Find where the given text appears and provide that cell's center as (x, y) coordinate. 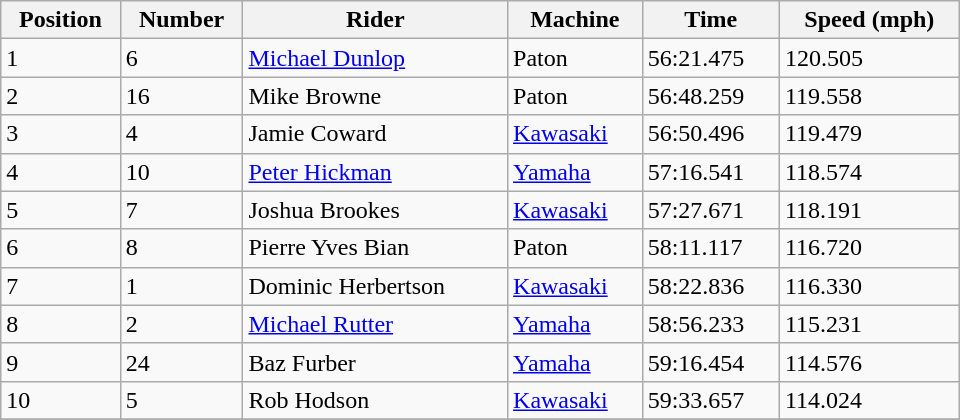
Baz Furber (376, 362)
Mike Browne (376, 96)
56:21.475 (710, 58)
Speed (mph) (869, 20)
58:22.836 (710, 286)
56:48.259 (710, 96)
116.720 (869, 248)
58:56.233 (710, 324)
Pierre Yves Bian (376, 248)
Joshua Brookes (376, 210)
16 (182, 96)
Jamie Coward (376, 134)
24 (182, 362)
Michael Dunlop (376, 58)
119.479 (869, 134)
Number (182, 20)
Rider (376, 20)
Position (60, 20)
115.231 (869, 324)
57:16.541 (710, 172)
120.505 (869, 58)
59:16.454 (710, 362)
9 (60, 362)
118.574 (869, 172)
118.191 (869, 210)
58:11.117 (710, 248)
Dominic Herbertson (376, 286)
59:33.657 (710, 400)
Michael Rutter (376, 324)
114.024 (869, 400)
119.558 (869, 96)
56:50.496 (710, 134)
Rob Hodson (376, 400)
Peter Hickman (376, 172)
116.330 (869, 286)
3 (60, 134)
57:27.671 (710, 210)
Machine (576, 20)
114.576 (869, 362)
Time (710, 20)
